Search for the cell housing the specified text and yield its (X, Y) center coordinate. 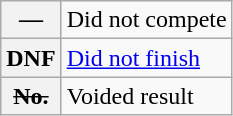
Voided result (146, 96)
Did not finish (146, 58)
DNF (31, 58)
No. (31, 96)
— (31, 20)
Did not compete (146, 20)
